Identify which cell holds the provided text, then report its (x, y) central coordinate. 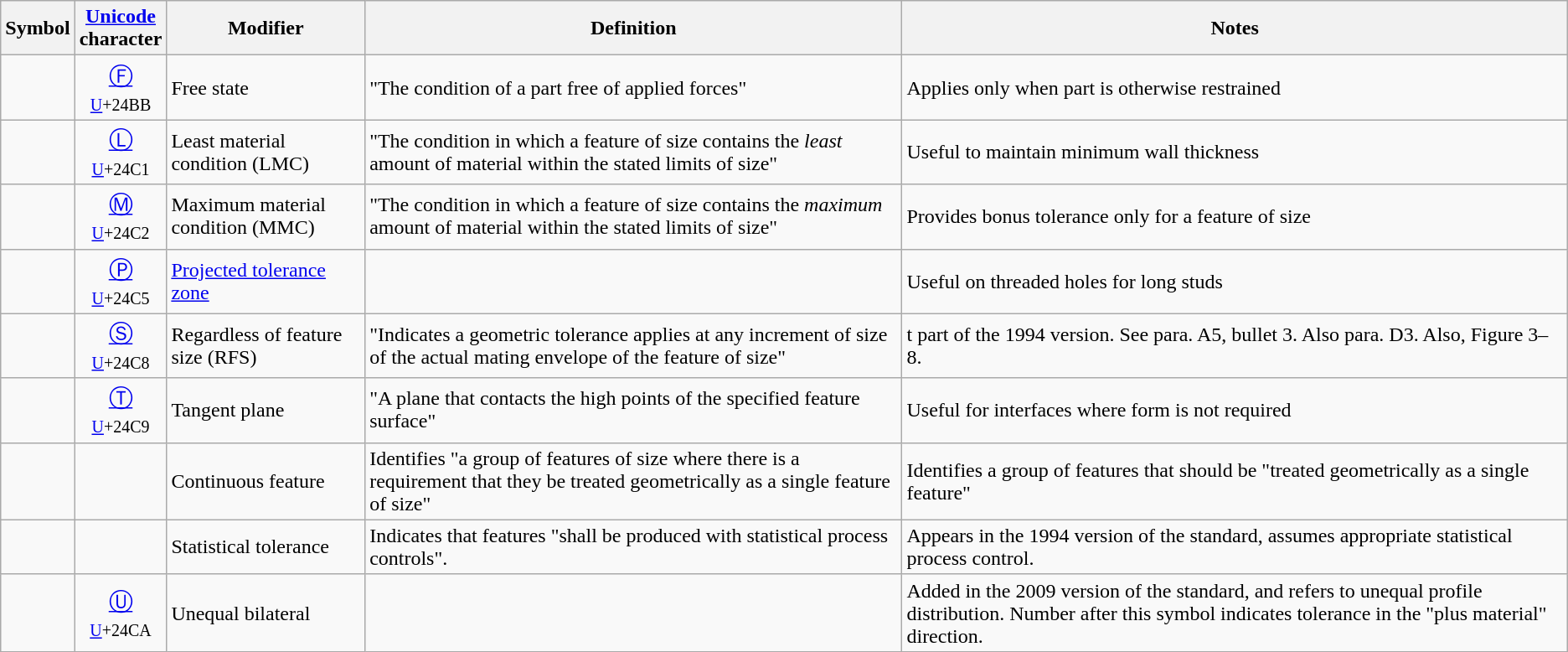
Identifies a group of features that should be "treated geometrically as a single feature" (1235, 481)
Projected tolerance zone (266, 282)
Useful on threaded holes for long studs (1235, 282)
Appears in the 1994 version of the standard, assumes appropriate statistical process control. (1235, 546)
"The condition of a part free of applied forces" (633, 87)
Notes (1235, 28)
"The condition in which a feature of size contains the maximum amount of material within the stated limits of size" (633, 216)
ⒻU+24BB (121, 87)
Identifies "a group of features of size where there is a requirement that they be treated geometrically as a single feature of size" (633, 481)
ⓈU+24C8 (121, 345)
"Indicates a geometric tolerance applies at any increment of size of the actual mating envelope of the feature of size" (633, 345)
Regardless of feature size (RFS) (266, 345)
t part of the 1994 version. See para. A5, bullet 3. Also para. D3. Also, Figure 3–8. (1235, 345)
"The condition in which a feature of size contains the least amount of material within the stated limits of size" (633, 153)
Useful to maintain minimum wall thickness (1235, 153)
ⓂU+24C2 (121, 216)
Least material condition (LMC) (266, 153)
ⓊU+24CA (121, 613)
"A plane that contacts the high points of the specified feature surface" (633, 411)
Unequal bilateral (266, 613)
Applies only when part is otherwise restrained (1235, 87)
Unicode character (121, 28)
ⓅU+24C5 (121, 282)
Continuous feature (266, 481)
Maximum material condition (MMC) (266, 216)
Provides bonus tolerance only for a feature of size (1235, 216)
Symbol (38, 28)
Statistical tolerance (266, 546)
Tangent plane (266, 411)
ⓉU+24C9 (121, 411)
Definition (633, 28)
Useful for interfaces where form is not required (1235, 411)
Free state (266, 87)
Modifier (266, 28)
Indicates that features "shall be produced with statistical process controls". (633, 546)
ⓁU+24C1 (121, 153)
